Detect which cell encompasses the target text, then output its (x, y) center coordinate. 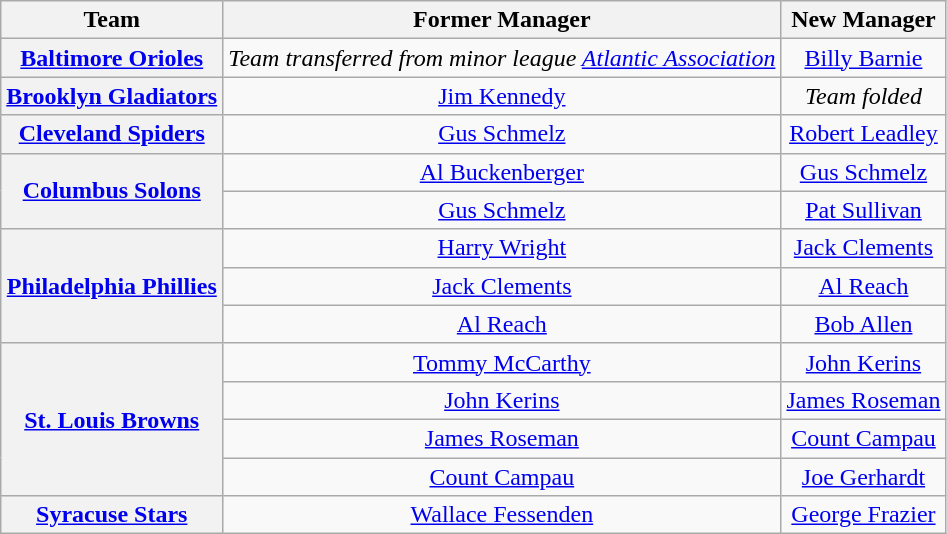
Brooklyn Gladiators (112, 96)
Tommy McCarthy (502, 362)
New Manager (864, 20)
George Frazier (864, 515)
Jim Kennedy (502, 96)
Robert Leadley (864, 134)
Team folded (864, 96)
Bob Allen (864, 324)
Team (112, 20)
Pat Sullivan (864, 210)
Harry Wright (502, 248)
Former Manager (502, 20)
Columbus Solons (112, 191)
St. Louis Browns (112, 419)
Cleveland Spiders (112, 134)
Syracuse Stars (112, 515)
Billy Barnie (864, 58)
Team transferred from minor league Atlantic Association (502, 58)
Wallace Fessenden (502, 515)
Al Buckenberger (502, 172)
Philadelphia Phillies (112, 286)
Joe Gerhardt (864, 477)
Baltimore Orioles (112, 58)
